For the text-containing cell, return its midpoint in [X, Y] coordinate format. 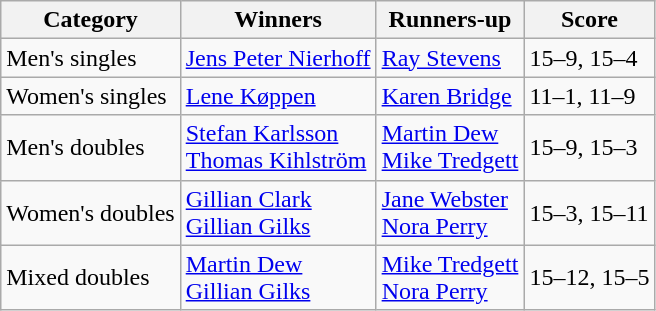
Score [590, 20]
Jens Peter Nierhoff [278, 58]
15–9, 15–4 [590, 58]
Men's doubles [90, 148]
Women's singles [90, 96]
Mike Tredgett Nora Perry [450, 278]
15–9, 15–3 [590, 148]
Runners-up [450, 20]
Gillian Clark Gillian Gilks [278, 212]
Martin Dew Gillian Gilks [278, 278]
Ray Stevens [450, 58]
Stefan Karlsson Thomas Kihlström [278, 148]
Winners [278, 20]
Karen Bridge [450, 96]
Category [90, 20]
Lene Køppen [278, 96]
Jane Webster Nora Perry [450, 212]
Women's doubles [90, 212]
Martin Dew Mike Tredgett [450, 148]
15–12, 15–5 [590, 278]
15–3, 15–11 [590, 212]
Mixed doubles [90, 278]
Men's singles [90, 58]
11–1, 11–9 [590, 96]
